Scan for the cell matching the given text and deliver its [x, y] coordinate at center. 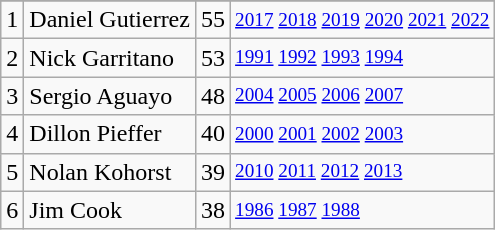
55 [212, 20]
3 [12, 96]
39 [212, 172]
1986 1987 1988 [363, 210]
6 [12, 210]
Nick Garritano [110, 58]
53 [212, 58]
Daniel Gutierrez [110, 20]
2017 2018 2019 2020 2021 2022 [363, 20]
2004 2005 2006 2007 [363, 96]
4 [12, 134]
5 [12, 172]
1991 1992 1993 1994 [363, 58]
Dillon Pieffer [110, 134]
48 [212, 96]
40 [212, 134]
2 [12, 58]
38 [212, 210]
2010 2011 2012 2013 [363, 172]
2000 2001 2002 2003 [363, 134]
Sergio Aguayo [110, 96]
1 [12, 20]
Jim Cook [110, 210]
Nolan Kohorst [110, 172]
